For the text-containing cell, return its midpoint in [X, Y] coordinate format. 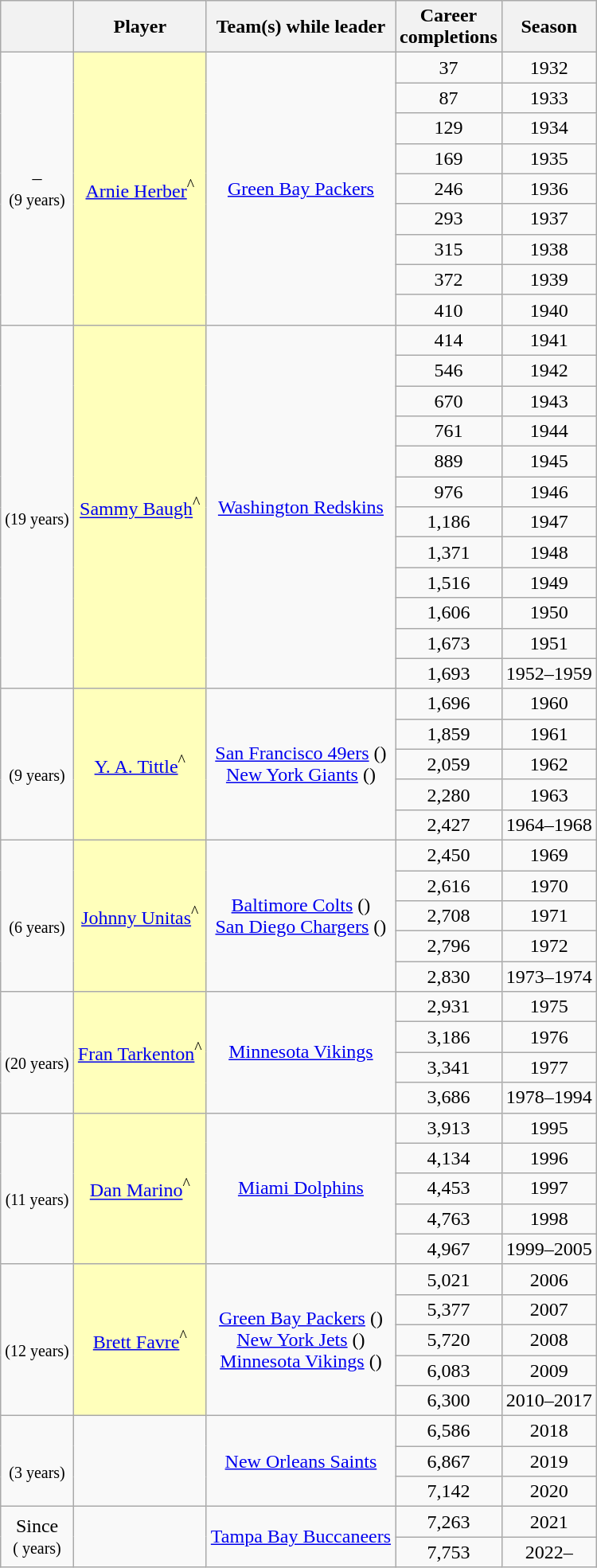
1952–1959 [549, 673]
1997 [549, 1188]
1932 [549, 68]
Green Bay Packers ()New York Jets ()Minnesota Vikings () [301, 1340]
(3 years) [37, 1461]
5,021 [449, 1279]
1999–2005 [549, 1249]
1960 [549, 704]
–(9 years) [37, 189]
1942 [549, 370]
1944 [549, 431]
2007 [549, 1309]
7,263 [449, 1522]
2,059 [449, 764]
6,586 [449, 1431]
(6 years) [37, 915]
1998 [549, 1219]
4,763 [449, 1219]
4,967 [449, 1249]
1943 [549, 400]
87 [449, 98]
3,913 [449, 1128]
1996 [549, 1158]
2,931 [449, 1007]
1,516 [449, 583]
889 [449, 462]
1940 [549, 310]
2008 [549, 1340]
1950 [549, 613]
293 [449, 219]
670 [449, 400]
Career completions [449, 27]
1947 [549, 522]
Player [140, 27]
(9 years) [37, 764]
372 [449, 279]
(19 years) [37, 506]
1,859 [449, 734]
Washington Redskins [301, 506]
169 [449, 158]
1,673 [449, 643]
976 [449, 492]
Team(s) while leader [301, 27]
4,134 [449, 1158]
6,083 [449, 1370]
1970 [549, 886]
2,708 [449, 916]
2010–2017 [549, 1401]
1971 [549, 916]
4,453 [449, 1188]
1,693 [449, 673]
3,186 [449, 1037]
1976 [549, 1037]
Baltimore Colts ()San Diego Chargers () [301, 915]
7,753 [449, 1552]
1963 [549, 794]
6,300 [449, 1401]
Since ( years) [37, 1537]
1,696 [449, 704]
Dan Marino^ [140, 1188]
1941 [549, 340]
Miami Dolphins [301, 1188]
246 [449, 189]
1938 [549, 249]
761 [449, 431]
2,616 [449, 886]
1946 [549, 492]
1,186 [449, 522]
1961 [549, 734]
1936 [549, 189]
2,830 [449, 977]
2019 [549, 1461]
1937 [549, 219]
1,371 [449, 552]
3,341 [449, 1067]
5,720 [449, 1340]
2021 [549, 1522]
1,606 [449, 613]
37 [449, 68]
Green Bay Packers [301, 189]
2018 [549, 1431]
San Francisco 49ers () New York Giants () [301, 764]
2009 [549, 1370]
546 [449, 370]
2006 [549, 1279]
1935 [549, 158]
(11 years) [37, 1188]
Minnesota Vikings [301, 1052]
Brett Favre^ [140, 1340]
1934 [549, 128]
Fran Tarkenton^ [140, 1052]
(20 years) [37, 1052]
1962 [549, 764]
1973–1974 [549, 977]
1964–1968 [549, 825]
1995 [549, 1128]
1951 [549, 643]
1948 [549, 552]
3,686 [449, 1098]
315 [449, 249]
Sammy Baugh^ [140, 506]
414 [449, 340]
410 [449, 310]
2022– [549, 1552]
6,867 [449, 1461]
1949 [549, 583]
7,142 [449, 1492]
Y. A. Tittle^ [140, 764]
2,427 [449, 825]
(12 years) [37, 1340]
Tampa Bay Buccaneers [301, 1537]
2,450 [449, 855]
2,280 [449, 794]
2,796 [449, 946]
1945 [549, 462]
1977 [549, 1067]
2020 [549, 1492]
1972 [549, 946]
1933 [549, 98]
Arnie Herber^ [140, 189]
129 [449, 128]
New Orleans Saints [301, 1461]
1978–1994 [549, 1098]
1939 [549, 279]
Johnny Unitas^ [140, 915]
1969 [549, 855]
Season [549, 27]
5,377 [449, 1309]
1975 [549, 1007]
